From the cell containing the given text, extract its center point as [X, Y] coordinate. 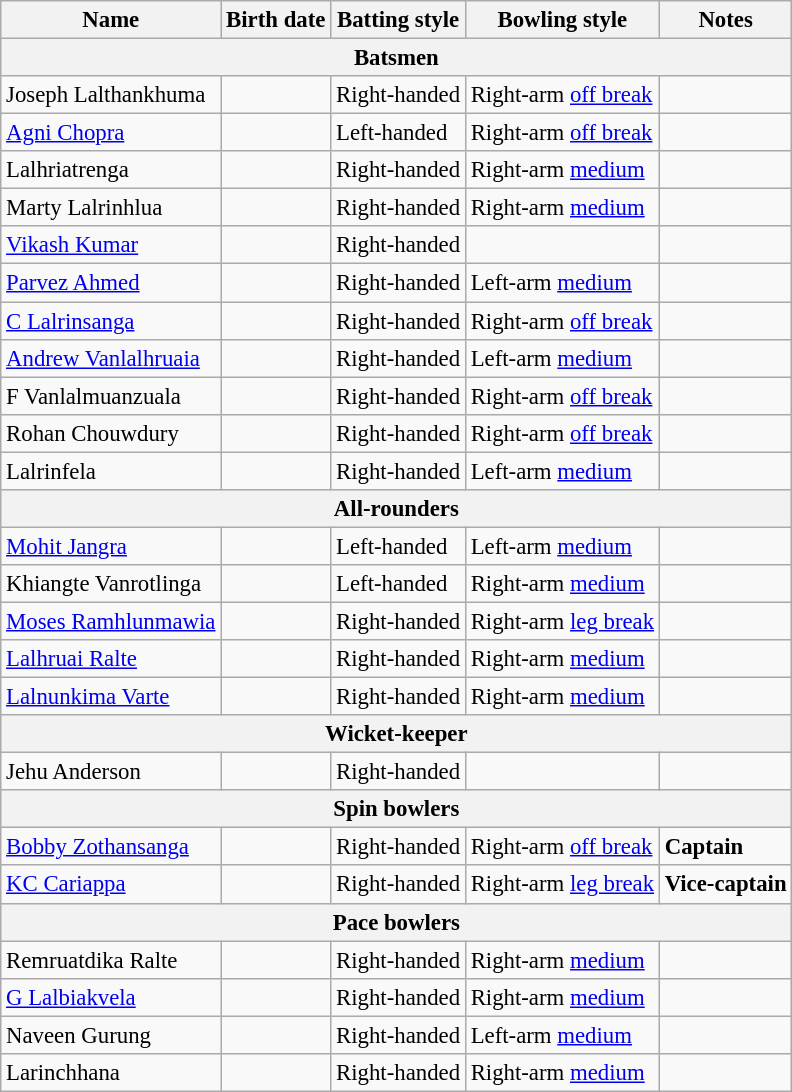
Jehu Anderson [111, 772]
Andrew Vanlalhruaia [111, 358]
Rohan Chouwdury [111, 433]
Notes [725, 20]
KC Cariappa [111, 885]
Birth date [276, 20]
Vikash Kumar [111, 245]
Marty Lalrinhlua [111, 208]
Moses Ramhlunmawia [111, 621]
G Lalbiakvela [111, 997]
All-rounders [396, 509]
Vice-captain [725, 885]
Lalhriatrenga [111, 170]
Name [111, 20]
Khiangte Vanrotlinga [111, 584]
Spin bowlers [396, 809]
Batting style [398, 20]
Agni Chopra [111, 133]
C Lalrinsanga [111, 321]
Larinchhana [111, 1073]
Lalhruai Ralte [111, 659]
Bobby Zothansanga [111, 847]
Bowling style [562, 20]
Parvez Ahmed [111, 283]
Mohit Jangra [111, 546]
Pace bowlers [396, 922]
Naveen Gurung [111, 1035]
Captain [725, 847]
Batsmen [396, 58]
Remruatdika Ralte [111, 960]
Lalrinfela [111, 471]
F Vanlalmuanzuala [111, 396]
Lalnunkima Varte [111, 697]
Wicket-keeper [396, 734]
Joseph Lalthankhuma [111, 95]
